Determine the [x, y] coordinate at the center of the cell enclosing the given text.  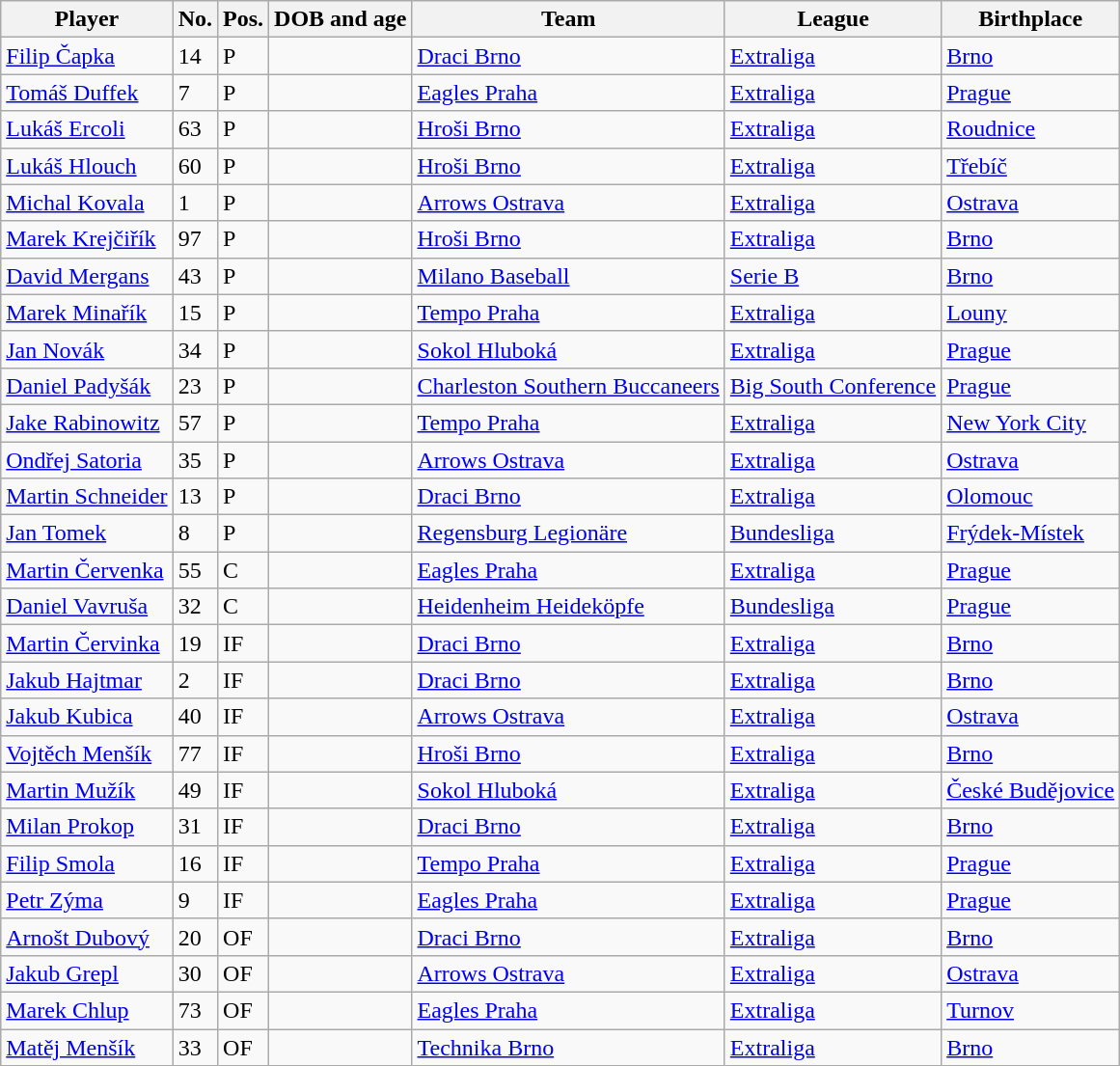
Turnov [1030, 1010]
DOB and age [341, 19]
35 [195, 460]
Martin Červinka [87, 643]
43 [195, 276]
Vojtěch Menšík [87, 753]
23 [195, 386]
63 [195, 129]
Frýdek-Místek [1030, 533]
8 [195, 533]
15 [195, 313]
Jakub Grepl [87, 973]
Roudnice [1030, 129]
Birthplace [1030, 19]
Jakub Kubica [87, 717]
Daniel Padyšák [87, 386]
Olomouc [1030, 497]
No. [195, 19]
14 [195, 56]
Lukáš Ercoli [87, 129]
Marek Minařík [87, 313]
Daniel Vavruša [87, 607]
55 [195, 570]
Filip Čapka [87, 56]
Milan Prokop [87, 827]
32 [195, 607]
Martin Mužík [87, 790]
57 [195, 423]
Matěj Menšík [87, 1047]
77 [195, 753]
Jakub Hajtmar [87, 680]
73 [195, 1010]
1 [195, 203]
České Budějovice [1030, 790]
Marek Krejčiřík [87, 239]
Jake Rabinowitz [87, 423]
Marek Chlup [87, 1010]
Player [87, 19]
Charleston Southern Buccaneers [568, 386]
33 [195, 1047]
Milano Baseball [568, 276]
60 [195, 166]
Regensburg Legionäre [568, 533]
34 [195, 349]
League [833, 19]
16 [195, 863]
Filip Smola [87, 863]
7 [195, 93]
Třebíč [1030, 166]
Technika Brno [568, 1047]
Jan Novák [87, 349]
Tomáš Duffek [87, 93]
David Mergans [87, 276]
New York City [1030, 423]
19 [195, 643]
Lukáš Hlouch [87, 166]
31 [195, 827]
Team [568, 19]
40 [195, 717]
30 [195, 973]
Serie B [833, 276]
Michal Kovala [87, 203]
Pos. [243, 19]
Heidenheim Heideköpfe [568, 607]
Big South Conference [833, 386]
9 [195, 900]
97 [195, 239]
2 [195, 680]
Ondřej Satoria [87, 460]
Arnošt Dubový [87, 937]
Louny [1030, 313]
13 [195, 497]
Jan Tomek [87, 533]
49 [195, 790]
Martin Červenka [87, 570]
Petr Zýma [87, 900]
Martin Schneider [87, 497]
20 [195, 937]
